Return (x, y) of the center of cell containing provided text 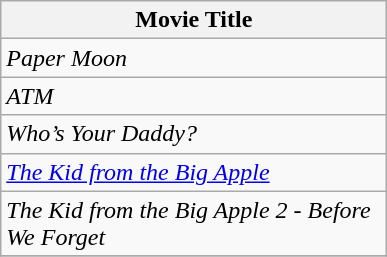
ATM (194, 96)
Paper Moon (194, 58)
Who’s Your Daddy? (194, 134)
The Kid from the Big Apple (194, 172)
Movie Title (194, 20)
The Kid from the Big Apple 2 - Before We Forget (194, 224)
